Find where the given text appears and provide that cell's center as (x, y) coordinate. 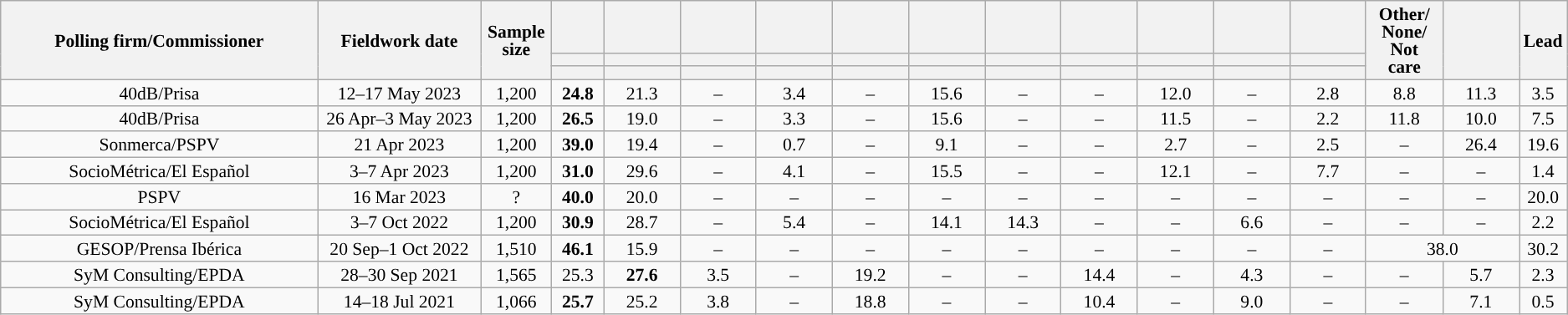
19.2 (870, 274)
PSPV (159, 197)
Fieldwork date (400, 40)
14.1 (947, 222)
5.7 (1480, 274)
10.4 (1099, 301)
2.8 (1328, 92)
19.6 (1542, 145)
2.5 (1328, 145)
3–7 Apr 2023 (400, 170)
27.6 (642, 274)
14.4 (1099, 274)
26.4 (1480, 145)
16 Mar 2023 (400, 197)
4.1 (794, 170)
21 Apr 2023 (400, 145)
38.0 (1442, 249)
15.5 (947, 170)
25.3 (578, 274)
? (517, 197)
26 Apr–3 May 2023 (400, 119)
Polling firm/Commissioner (159, 40)
12.0 (1176, 92)
19.0 (642, 119)
0.5 (1542, 301)
31.0 (578, 170)
10.0 (1480, 119)
11.5 (1176, 119)
40.0 (578, 197)
15.9 (642, 249)
2.3 (1542, 274)
18.8 (870, 301)
20 Sep–1 Oct 2022 (400, 249)
Lead (1542, 40)
Sample size (517, 40)
6.6 (1251, 222)
Sonmerca/PSPV (159, 145)
9.1 (947, 145)
28–30 Sep 2021 (400, 274)
25.7 (578, 301)
46.1 (578, 249)
3.8 (718, 301)
28.7 (642, 222)
7.1 (1480, 301)
1.4 (1542, 170)
7.5 (1542, 119)
Other/None/Notcare (1404, 40)
26.5 (578, 119)
8.8 (1404, 92)
19.4 (642, 145)
29.6 (642, 170)
30.9 (578, 222)
7.7 (1328, 170)
3.3 (794, 119)
3–7 Oct 2022 (400, 222)
1,510 (517, 249)
1,565 (517, 274)
GESOP/Prensa Ibérica (159, 249)
4.3 (1251, 274)
11.3 (1480, 92)
2.7 (1176, 145)
21.3 (642, 92)
14.3 (1024, 222)
12–17 May 2023 (400, 92)
14–18 Jul 2021 (400, 301)
5.4 (794, 222)
9.0 (1251, 301)
39.0 (578, 145)
24.8 (578, 92)
25.2 (642, 301)
30.2 (1542, 249)
0.7 (794, 145)
12.1 (1176, 170)
1,066 (517, 301)
3.4 (794, 92)
11.8 (1404, 119)
